For the text-containing cell, return its midpoint in (x, y) coordinate format. 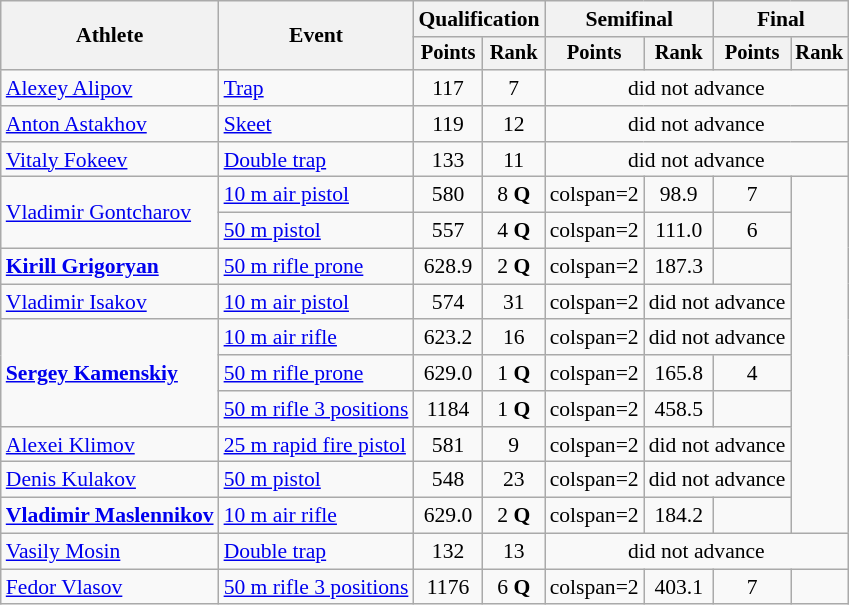
Vasily Mosin (110, 552)
25 m rapid fire pistol (316, 445)
Alexey Alipov (110, 88)
133 (448, 160)
628.9 (448, 267)
Semifinal (630, 19)
13 (514, 552)
98.9 (679, 195)
31 (514, 302)
1184 (448, 409)
132 (448, 552)
184.2 (679, 516)
12 (514, 124)
Final (781, 19)
4 (752, 373)
9 (514, 445)
165.8 (679, 373)
Vitaly Fokeev (110, 160)
581 (448, 445)
Alexei Klimov (110, 445)
Qualification (478, 19)
Fedor Vlasov (110, 587)
117 (448, 88)
Athlete (110, 36)
6 (752, 231)
119 (448, 124)
Sergey Kamenskiy (110, 374)
623.2 (448, 338)
Event (316, 36)
574 (448, 302)
Skeet (316, 124)
16 (514, 338)
Kirill Grigoryan (110, 267)
580 (448, 195)
Anton Astakhov (110, 124)
4 Q (514, 231)
111.0 (679, 231)
8 Q (514, 195)
458.5 (679, 409)
6 Q (514, 587)
Denis Kulakov (110, 480)
187.3 (679, 267)
Trap (316, 88)
548 (448, 480)
403.1 (679, 587)
11 (514, 160)
23 (514, 480)
Vladimir Maslennikov (110, 516)
Vladimir Isakov (110, 302)
Vladimir Gontcharov (110, 212)
1176 (448, 587)
557 (448, 231)
